Locate the cell with the specified text and output its (X, Y) center coordinate. 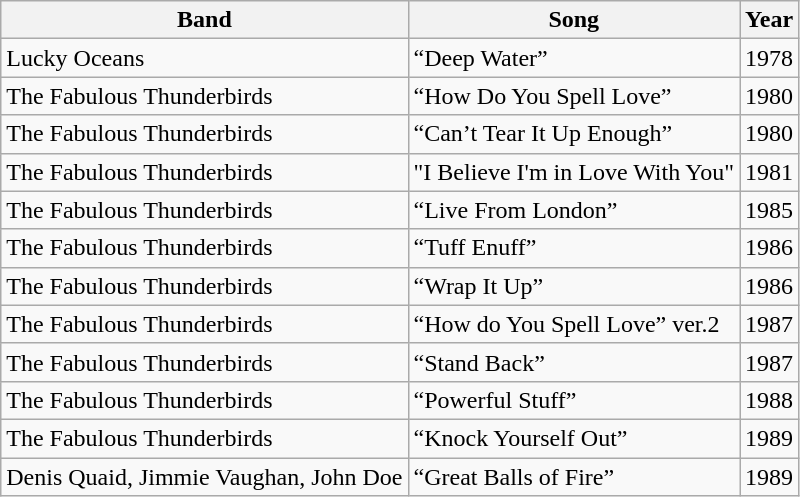
“Deep Water” (574, 58)
“How Do You Spell Love” (574, 96)
1978 (770, 58)
“Stand Back” (574, 362)
"I Believe I'm in Love With You" (574, 172)
“Great Balls of Fire” (574, 477)
“Knock Yourself Out” (574, 438)
Band (204, 20)
1981 (770, 172)
1988 (770, 400)
Song (574, 20)
“Live From London” (574, 210)
“Can’t Tear It Up Enough” (574, 134)
“How do You Spell Love” ver.2 (574, 324)
Lucky Oceans (204, 58)
Denis Quaid, Jimmie Vaughan, John Doe (204, 477)
“Wrap It Up” (574, 286)
“Powerful Stuff” (574, 400)
“Tuff Enuff” (574, 248)
1985 (770, 210)
Year (770, 20)
